Find where the given text appears and provide that cell's center as (X, Y) coordinate. 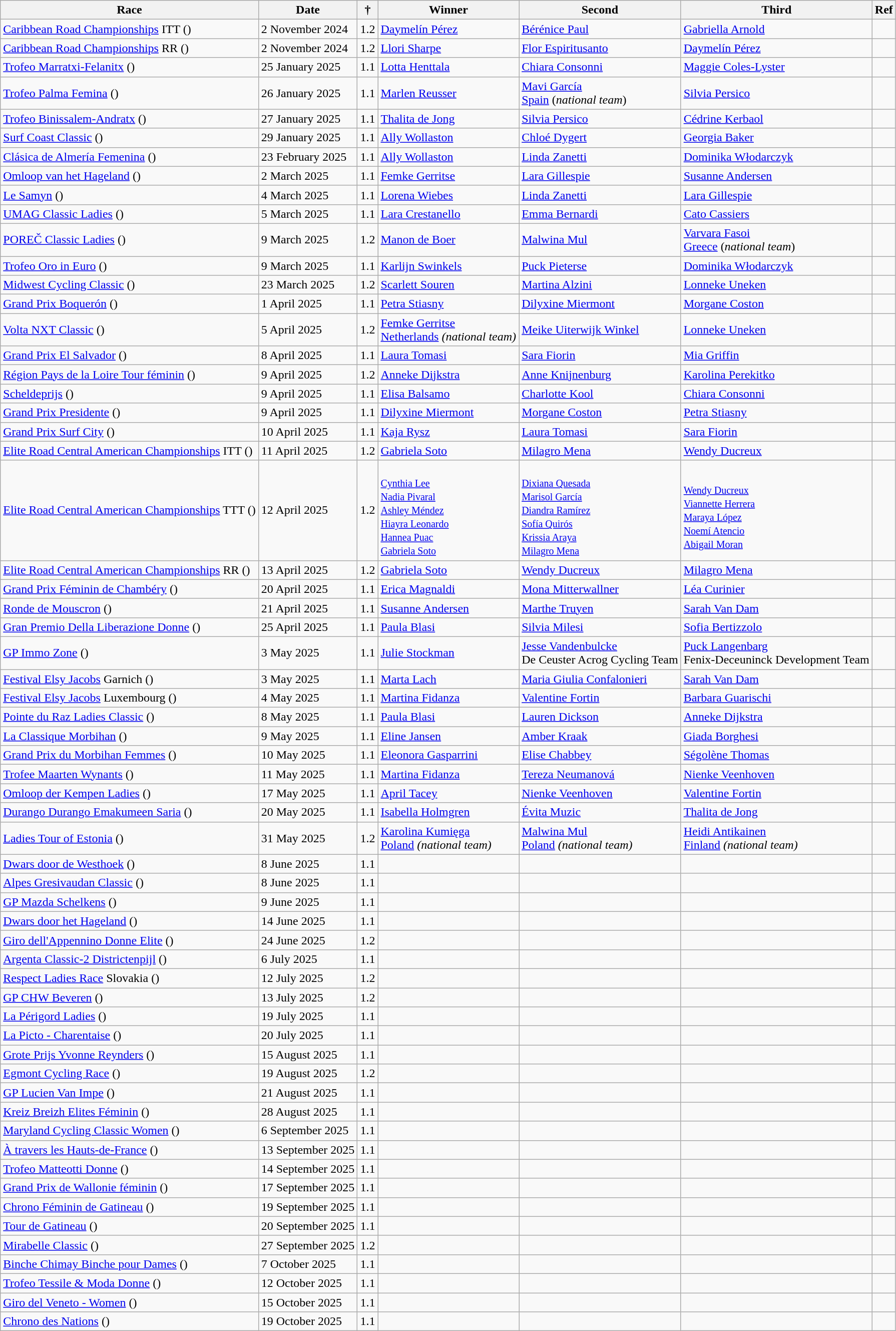
Mona Mitterwallner (600, 589)
Festival Elsy Jacobs Luxembourg () (129, 698)
14 June 2025 (308, 921)
Trofeo Oro in Euro () (129, 266)
Georgia Baker (776, 138)
Barbara Guarischi (776, 698)
Grand Prix du Morbihan Femmes () (129, 755)
9 June 2025 (308, 902)
6 July 2025 (308, 959)
Third (776, 10)
25 January 2025 (308, 67)
Gabriella Arnold (776, 29)
4 March 2025 (308, 195)
Trofeo Binissalem-Andratx () (129, 119)
1 April 2025 (308, 304)
Cédrine Kerbaol (776, 119)
Région Pays de la Loire Tour féminin () (129, 375)
Chrono Féminin de Gatineau () (129, 1207)
2 March 2025 (308, 176)
Binche Chimay Binche pour Dames () (129, 1264)
27 September 2025 (308, 1245)
Meike Uiterwijk Winkel (600, 329)
À travers les Hauts-de-France () (129, 1150)
Omloop van het Hageland () (129, 176)
10 April 2025 (308, 432)
Ronde de Mouscron () (129, 608)
La Picto - Charentaise () (129, 1036)
GP Lucien Van Impe () (129, 1093)
Malwina MulPoland (national team) (600, 838)
Marthe Truyen (600, 608)
Lauren Dickson (600, 717)
Heidi AntikainenFinland (national team) (776, 838)
UMAG Classic Ladies () (129, 214)
Mavi GarcíaSpain (national team) (600, 93)
13 April 2025 (308, 570)
Volta NXT Classic () (129, 329)
Trofeo Matteotti Donne () (129, 1169)
11 May 2025 (308, 774)
Date (308, 10)
Femke GerritseNetherlands (national team) (449, 329)
Alpes Gresivaudan Classic () (129, 883)
Léa Curinier (776, 589)
Durango Durango Emakumeen Saria () (129, 812)
GP Mazda Schelkens () (129, 902)
Giro dell'Appennino Donne Elite () (129, 940)
Kreiz Breizh Elites Féminin () (129, 1112)
12 April 2025 (308, 510)
GP Immo Zone () (129, 653)
Lotta Henttala (449, 67)
Ségolène Thomas (776, 755)
17 September 2025 (308, 1188)
Wendy DucreuxViannette HerreraMaraya LópezNoemí AtencioAbigail Moran (776, 510)
POREČ Classic Ladies () (129, 239)
31 May 2025 (308, 838)
Dwars door het Hageland () (129, 921)
Maggie Coles-Lyster (776, 67)
Festival Elsy Jacobs Garnich () (129, 679)
Amber Kraak (600, 736)
Gran Premio Della Liberazione Donne () (129, 627)
Pointe du Raz Ladies Classic () (129, 717)
Elisa Balsamo (449, 394)
13 September 2025 (308, 1150)
Chrono des Nations () (129, 1321)
Caribbean Road Championships RR () (129, 48)
Le Samyn () (129, 195)
Dwars door de Westhoek () (129, 864)
La Périgord Ladies () (129, 1017)
20 April 2025 (308, 589)
9 May 2025 (308, 736)
Second (600, 10)
Cynthia LeeNadia PivaralAshley MéndezHiayra LeonardoHannea PuacGabriela Soto (449, 510)
Lara Crestanello (449, 214)
Charlotte Kool (600, 394)
Silvia Milesi (600, 627)
23 March 2025 (308, 285)
Flor Espiritusanto (600, 48)
6 September 2025 (308, 1131)
19 August 2025 (308, 1074)
Grand Prix Boquerón () (129, 304)
14 September 2025 (308, 1169)
Grote Prijs Yvonne Reynders () (129, 1055)
Caribbean Road Championships ITT () (129, 29)
Karlijn Swinkels (449, 266)
4 May 2025 (308, 698)
24 June 2025 (308, 940)
23 February 2025 (308, 157)
Martina Alzini (600, 285)
Trofeo Marratxi-Felanitx () (129, 67)
Évita Muzic (600, 812)
Omloop der Kempen Ladies () (129, 793)
26 January 2025 (308, 93)
Argenta Classic-2 Districtenpijl () (129, 959)
Tereza Neumanová (600, 774)
Puck LangenbargFenix-Deceuninck Development Team (776, 653)
La Classique Morbihan () (129, 736)
5 March 2025 (308, 214)
29 January 2025 (308, 138)
17 May 2025 (308, 793)
10 May 2025 (308, 755)
27 January 2025 (308, 119)
Scarlett Souren (449, 285)
5 April 2025 (308, 329)
Chloé Dygert (600, 138)
12 July 2025 (308, 978)
20 May 2025 (308, 812)
Manon de Boer (449, 239)
Erica Magnaldi (449, 589)
28 August 2025 (308, 1112)
Kaja Rysz (449, 432)
21 April 2025 (308, 608)
15 August 2025 (308, 1055)
Elite Road Central American Championships RR () (129, 570)
21 August 2025 (308, 1093)
Bérénice Paul (600, 29)
Grand Prix Surf City () (129, 432)
Isabella Holmgren (449, 812)
Cato Cassiers (776, 214)
Sofia Bertizzolo (776, 627)
Elite Road Central American Championships ITT () (129, 451)
Femke Gerritse (449, 176)
Karolina Perekitko (776, 375)
Tour de Gatineau () (129, 1226)
13 July 2025 (308, 997)
Midwest Cycling Classic () (129, 285)
Egmont Cycling Race () (129, 1074)
20 September 2025 (308, 1226)
12 October 2025 (308, 1283)
Clásica de Almería Femenina () (129, 157)
Eline Jansen (449, 736)
Winner (449, 10)
Emma Bernardi (600, 214)
Jesse VandenbulckeDe Ceuster Acrog Cycling Team (600, 653)
Mirabelle Classic () (129, 1245)
Anne Knijnenburg (600, 375)
7 October 2025 (308, 1264)
Surf Coast Classic () (129, 138)
GP CHW Beveren () (129, 997)
Puck Pieterse (600, 266)
Eleonora Gasparrini (449, 755)
† (367, 10)
8 May 2025 (308, 717)
8 April 2025 (308, 356)
Marlen Reusser (449, 93)
Grand Prix Presidente () (129, 413)
Lorena Wiebes (449, 195)
Llori Sharpe (449, 48)
Maria Giulia Confalonieri (600, 679)
Julie Stockman (449, 653)
15 October 2025 (308, 1302)
April Tacey (449, 793)
Ref (884, 10)
Giro del Veneto - Women () (129, 1302)
Giada Borghesi (776, 736)
Karolina KumięgaPoland (national team) (449, 838)
25 April 2025 (308, 627)
Trofee Maarten Wynants () (129, 774)
Dixiana QuesadaMarisol GarcíaDiandra RamírezSofía QuirósKrissia ArayaMilagro Mena (600, 510)
Grand Prix El Salvador () (129, 356)
Malwina Mul (600, 239)
Race (129, 10)
Ladies Tour of Estonia () (129, 838)
Trofeo Tessile & Moda Donne () (129, 1283)
Trofeo Palma Femina () (129, 93)
Maryland Cycling Classic Women () (129, 1131)
19 July 2025 (308, 1017)
Respect Ladies Race Slovakia () (129, 978)
20 July 2025 (308, 1036)
11 April 2025 (308, 451)
Elite Road Central American Championships TTT () (129, 510)
Marta Lach (449, 679)
Varvara FasoiGreece (national team) (776, 239)
Elise Chabbey (600, 755)
19 October 2025 (308, 1321)
Grand Prix Féminin de Chambéry () (129, 589)
Mia Griffin (776, 356)
19 September 2025 (308, 1207)
Scheldeprijs () (129, 394)
Grand Prix de Wallonie féminin () (129, 1188)
